Identify which cell holds the provided text, then report its [X, Y] central coordinate. 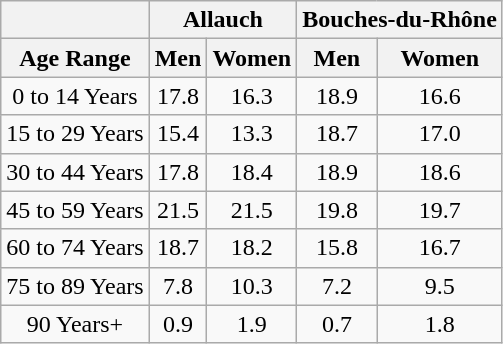
15.8 [338, 248]
19.8 [338, 210]
Age Range [75, 58]
30 to 44 Years [75, 172]
17.0 [440, 134]
18.6 [440, 172]
0 to 14 Years [75, 96]
19.7 [440, 210]
1.8 [440, 324]
18.2 [252, 248]
13.3 [252, 134]
75 to 89 Years [75, 286]
16.7 [440, 248]
15.4 [178, 134]
60 to 74 Years [75, 248]
16.6 [440, 96]
0.7 [338, 324]
45 to 59 Years [75, 210]
15 to 29 Years [75, 134]
1.9 [252, 324]
Allauch [222, 20]
10.3 [252, 286]
16.3 [252, 96]
18.4 [252, 172]
9.5 [440, 286]
7.8 [178, 286]
0.9 [178, 324]
Bouches-du-Rhône [400, 20]
90 Years+ [75, 324]
7.2 [338, 286]
